Pinpoint the cell where the given text exists, returning its (x, y) midpoint coordinate. 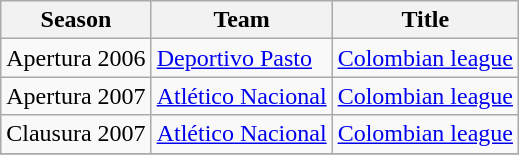
Apertura 2007 (76, 96)
Apertura 2006 (76, 58)
Team (242, 20)
Season (76, 20)
Deportivo Pasto (242, 58)
Clausura 2007 (76, 134)
Title (425, 20)
